Return the (x, y) coordinate for the center point of the cell that contains the specified text.  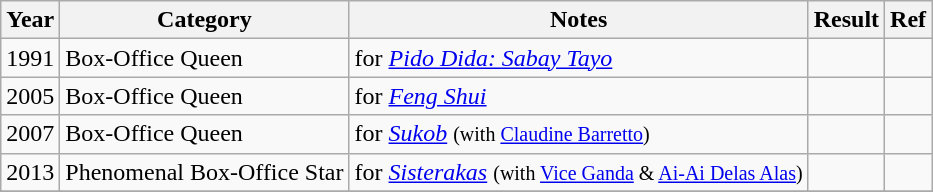
for Feng Shui (578, 96)
for Pido Dida: Sabay Tayo (578, 58)
Category (204, 20)
2007 (30, 134)
Notes (578, 20)
1991 (30, 58)
Year (30, 20)
Ref (908, 20)
2005 (30, 96)
2013 (30, 172)
for Sukob (with Claudine Barretto) (578, 134)
Result (846, 20)
for Sisterakas (with Vice Ganda & Ai-Ai Delas Alas) (578, 172)
Phenomenal Box-Office Star (204, 172)
